Identify which cell holds the provided text, then report its [x, y] central coordinate. 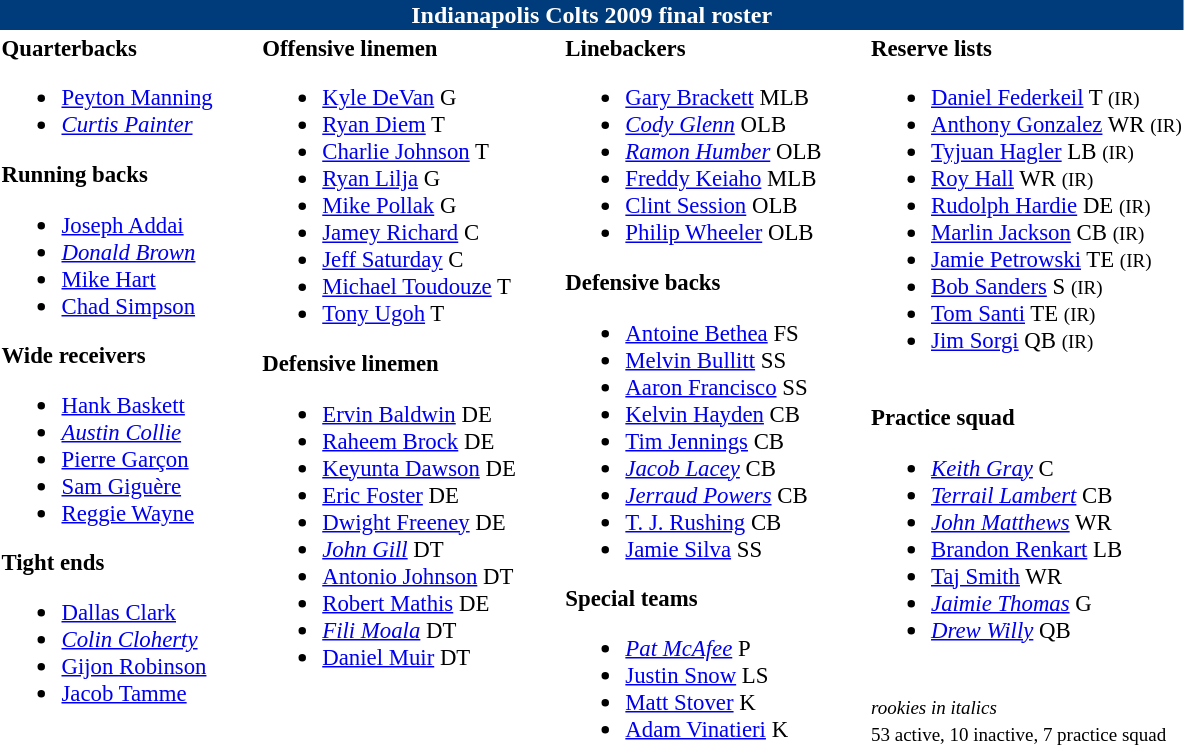
Indianapolis Colts 2009 final roster [592, 15]
